Pinpoint the cell where the given text exists, returning its (x, y) midpoint coordinate. 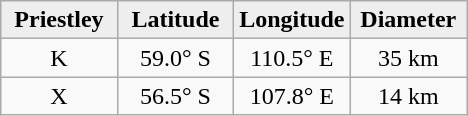
56.5° S (175, 96)
110.5° E (292, 58)
Longitude (292, 20)
K (59, 58)
35 km (408, 58)
107.8° E (292, 96)
Priestley (59, 20)
Latitude (175, 20)
Diameter (408, 20)
14 km (408, 96)
X (59, 96)
59.0° S (175, 58)
